Identify which cell holds the provided text, then report its (x, y) central coordinate. 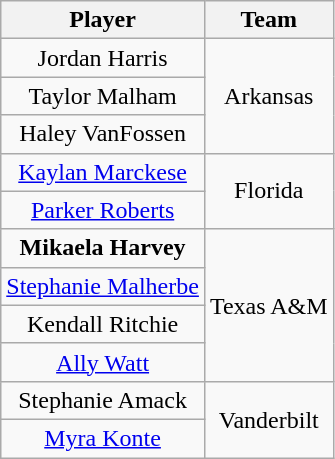
Myra Konte (103, 438)
Texas A&M (268, 305)
Kendall Ritchie (103, 324)
Mikaela Harvey (103, 248)
Kaylan Marckese (103, 172)
Vanderbilt (268, 419)
Arkansas (268, 96)
Florida (268, 191)
Stephanie Amack (103, 400)
Jordan Harris (103, 58)
Taylor Malham (103, 96)
Ally Watt (103, 362)
Stephanie Malherbe (103, 286)
Player (103, 20)
Haley VanFossen (103, 134)
Team (268, 20)
Parker Roberts (103, 210)
